Provide the (x, y) coordinate of the cell's center where the given text is located.  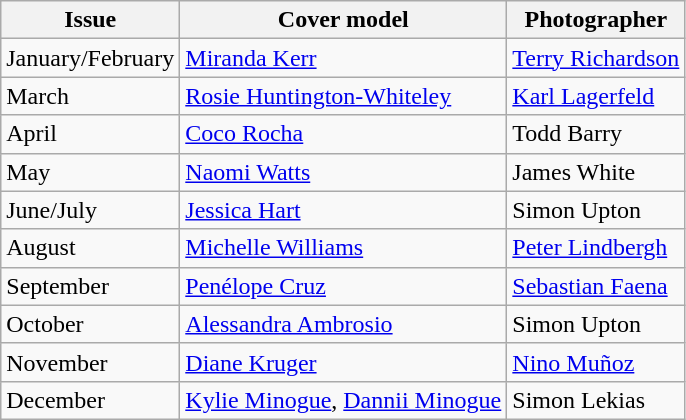
Sebastian Faena (596, 286)
Photographer (596, 20)
January/February (90, 58)
James White (596, 172)
Karl Lagerfeld (596, 96)
August (90, 248)
March (90, 96)
Michelle Williams (344, 248)
November (90, 362)
October (90, 324)
Peter Lindbergh (596, 248)
May (90, 172)
December (90, 400)
Simon Lekias (596, 400)
Jessica Hart (344, 210)
Coco Rocha (344, 134)
Penélope Cruz (344, 286)
Rosie Huntington-Whiteley (344, 96)
Diane Kruger (344, 362)
Miranda Kerr (344, 58)
June/July (90, 210)
Terry Richardson (596, 58)
April (90, 134)
Alessandra Ambrosio (344, 324)
Issue (90, 20)
Cover model (344, 20)
Nino Muñoz (596, 362)
September (90, 286)
Kylie Minogue, Dannii Minogue (344, 400)
Todd Barry (596, 134)
Naomi Watts (344, 172)
